From the cell containing the given text, extract its center point as (X, Y) coordinate. 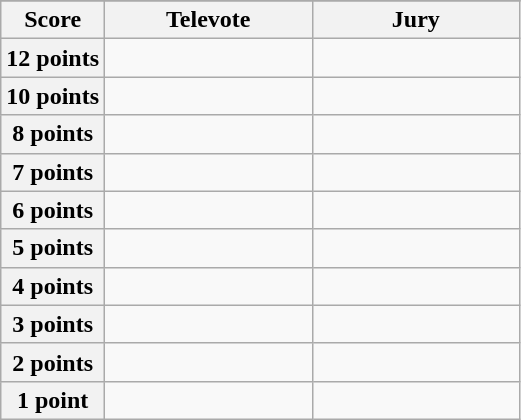
12 points (53, 58)
4 points (53, 286)
Score (53, 20)
8 points (53, 134)
3 points (53, 324)
7 points (53, 172)
Jury (416, 20)
2 points (53, 362)
1 point (53, 400)
6 points (53, 210)
Televote (209, 20)
10 points (53, 96)
5 points (53, 248)
